Determine the [X, Y] coordinate at the center of the cell enclosing the given text.  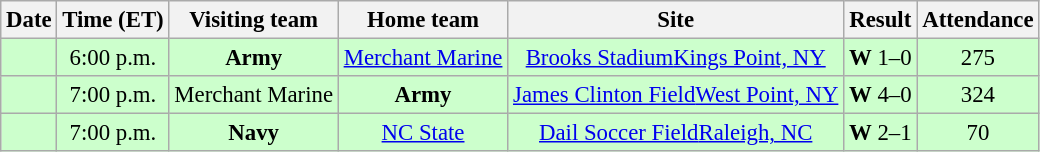
Result [880, 20]
Home team [422, 20]
Brooks StadiumKings Point, NY [676, 58]
W 4–0 [880, 95]
Navy [254, 133]
Date [29, 20]
Attendance [978, 20]
W 1–0 [880, 58]
James Clinton FieldWest Point, NY [676, 95]
Site [676, 20]
NC State [422, 133]
Time (ET) [113, 20]
275 [978, 58]
70 [978, 133]
324 [978, 95]
Visiting team [254, 20]
Dail Soccer FieldRaleigh, NC [676, 133]
6:00 p.m. [113, 58]
W 2–1 [880, 133]
